For the text-containing cell, return its midpoint in [X, Y] coordinate format. 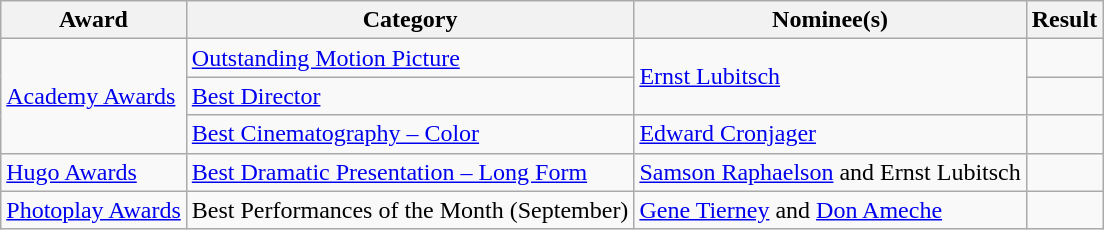
Best Director [410, 96]
Samson Raphaelson and Ernst Lubitsch [830, 172]
Result [1064, 20]
Hugo Awards [94, 172]
Edward Cronjager [830, 134]
Award [94, 20]
Gene Tierney and Don Ameche [830, 210]
Academy Awards [94, 96]
Nominee(s) [830, 20]
Category [410, 20]
Best Performances of the Month (September) [410, 210]
Photoplay Awards [94, 210]
Best Cinematography – Color [410, 134]
Outstanding Motion Picture [410, 58]
Best Dramatic Presentation – Long Form [410, 172]
Ernst Lubitsch [830, 77]
